Capture the cell that displays the provided text and extract its (x, y) central coordinate. 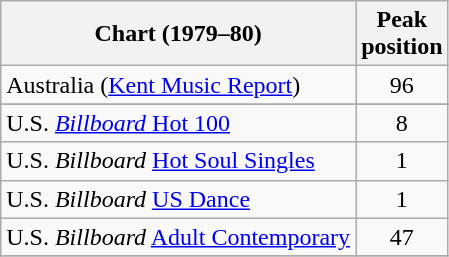
Australia (Kent Music Report) (178, 85)
U.S. Billboard Hot 100 (178, 123)
47 (402, 237)
96 (402, 85)
Chart (1979–80) (178, 34)
8 (402, 123)
U.S. Billboard Adult Contemporary (178, 237)
U.S. Billboard Hot Soul Singles (178, 161)
U.S. Billboard US Dance (178, 199)
Peak position (402, 34)
